Detect which cell encompasses the target text, then output its [X, Y] center coordinate. 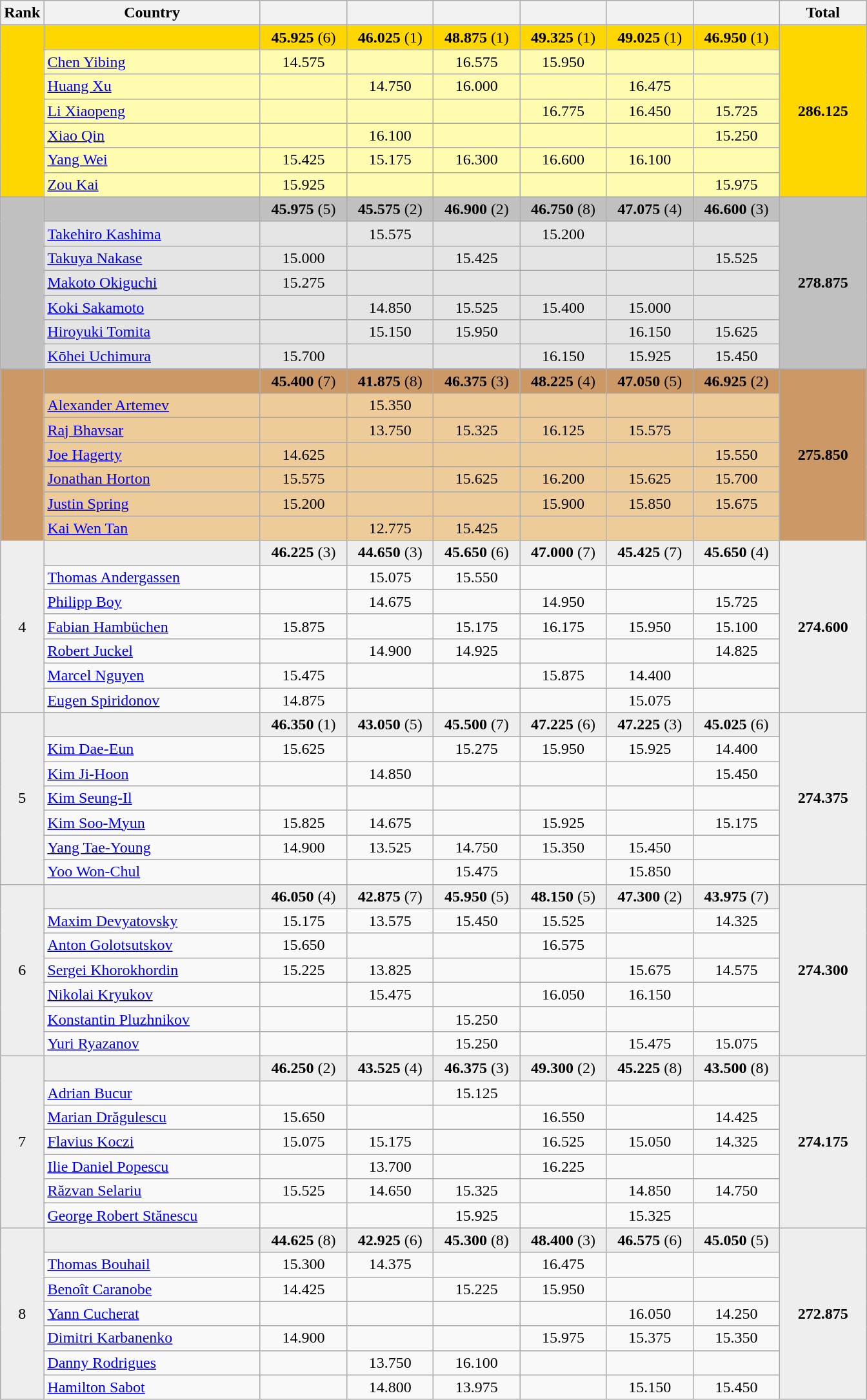
Ilie Daniel Popescu [152, 1167]
Robert Juckel [152, 651]
Kim Soo-Myun [152, 823]
Koki Sakamoto [152, 308]
Thomas Bouhail [152, 1265]
274.300 [823, 970]
14.250 [736, 1314]
Răzvan Selariu [152, 1191]
Konstantin Pluzhnikov [152, 1019]
45.650 (4) [736, 553]
Rank [22, 13]
Hiroyuki Tomita [152, 332]
42.875 (7) [390, 896]
Hamilton Sabot [152, 1387]
14.950 [563, 602]
Philipp Boy [152, 602]
14.800 [390, 1387]
274.175 [823, 1141]
44.650 (3) [390, 553]
Makoto Okiguchi [152, 282]
16.225 [563, 1167]
Takehiro Kashima [152, 233]
45.050 (5) [736, 1240]
12.775 [390, 528]
16.600 [563, 160]
43.525 (4) [390, 1068]
Kōhei Uchimura [152, 357]
45.500 (7) [477, 725]
46.950 (1) [736, 37]
Kim Ji-Hoon [152, 774]
6 [22, 970]
Chen Yibing [152, 62]
16.300 [477, 160]
272.875 [823, 1314]
46.350 (1) [303, 725]
13.825 [390, 970]
George Robert Stănescu [152, 1216]
16.550 [563, 1118]
14.375 [390, 1265]
45.925 (6) [303, 37]
Benoît Caranobe [152, 1289]
45.300 (8) [477, 1240]
42.925 (6) [390, 1240]
13.700 [390, 1167]
45.025 (6) [736, 725]
16.775 [563, 111]
43.975 (7) [736, 896]
46.600 (3) [736, 209]
Zou Kai [152, 184]
Yann Cucherat [152, 1314]
45.950 (5) [477, 896]
Yoo Won-Chul [152, 872]
274.375 [823, 798]
Yuri Ryazanov [152, 1043]
15.050 [650, 1142]
46.225 (3) [303, 553]
Justin Spring [152, 504]
Nikolai Kryukov [152, 994]
7 [22, 1141]
15.100 [736, 626]
43.050 (5) [390, 725]
Takuya Nakase [152, 258]
5 [22, 798]
14.825 [736, 651]
45.400 (7) [303, 381]
Kim Seung-Il [152, 798]
15.300 [303, 1265]
Alexander Artemev [152, 406]
46.050 (4) [303, 896]
13.525 [390, 847]
45.425 (7) [650, 553]
Jonathan Horton [152, 479]
46.575 (6) [650, 1240]
41.875 (8) [390, 381]
Eugen Spiridonov [152, 700]
46.025 (1) [390, 37]
14.875 [303, 700]
46.925 (2) [736, 381]
49.300 (2) [563, 1068]
48.225 (4) [563, 381]
49.025 (1) [650, 37]
Sergei Khorokhordin [152, 970]
Kai Wen Tan [152, 528]
46.900 (2) [477, 209]
47.225 (3) [650, 725]
Yang Tae-Young [152, 847]
16.200 [563, 479]
46.750 (8) [563, 209]
14.625 [303, 455]
Country [152, 13]
47.050 (5) [650, 381]
Xiao Qin [152, 135]
45.225 (8) [650, 1068]
16.000 [477, 86]
Flavius Koczi [152, 1142]
Raj Bhavsar [152, 430]
16.175 [563, 626]
Dimitri Karbanenko [152, 1338]
Joe Hagerty [152, 455]
Li Xiaopeng [152, 111]
278.875 [823, 282]
4 [22, 626]
47.075 (4) [650, 209]
8 [22, 1314]
15.375 [650, 1338]
15.125 [477, 1093]
48.875 (1) [477, 37]
15.825 [303, 823]
Adrian Bucur [152, 1093]
Thomas Andergassen [152, 577]
49.325 (1) [563, 37]
15.900 [563, 504]
47.000 (7) [563, 553]
48.400 (3) [563, 1240]
14.650 [390, 1191]
Maxim Devyatovsky [152, 921]
43.500 (8) [736, 1068]
13.975 [477, 1387]
Marcel Nguyen [152, 675]
16.125 [563, 430]
45.975 (5) [303, 209]
46.250 (2) [303, 1068]
Danny Rodrigues [152, 1363]
274.600 [823, 626]
44.625 (8) [303, 1240]
16.450 [650, 111]
286.125 [823, 111]
13.575 [390, 921]
Yang Wei [152, 160]
Huang Xu [152, 86]
Fabian Hambüchen [152, 626]
Kim Dae-Eun [152, 749]
14.925 [477, 651]
Total [823, 13]
275.850 [823, 455]
Anton Golotsutskov [152, 945]
15.400 [563, 308]
47.225 (6) [563, 725]
45.650 (6) [477, 553]
16.525 [563, 1142]
Marian Drăgulescu [152, 1118]
47.300 (2) [650, 896]
45.575 (2) [390, 209]
48.150 (5) [563, 896]
